Identify which cell holds the provided text, then report its [x, y] central coordinate. 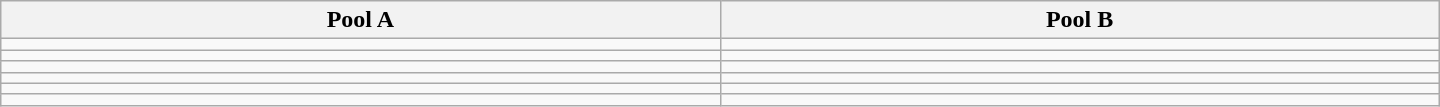
Pool B [1080, 20]
Pool A [360, 20]
